Output the [X, Y] coordinate of the center of the cell containing the given text.  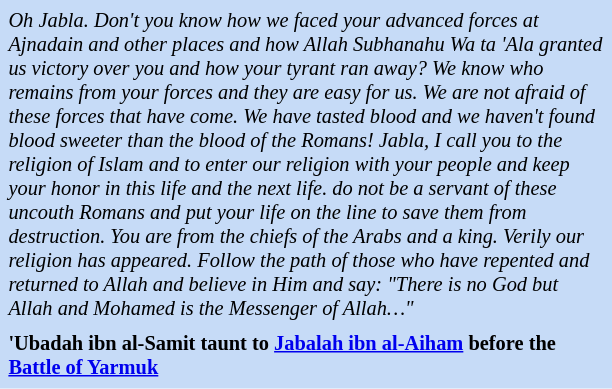
'Ubadah ibn al-Samit taunt to Jabalah ibn al-Aiham before the Battle of Yarmuk [306, 356]
